Locate the cell with the specified text and output its (X, Y) center coordinate. 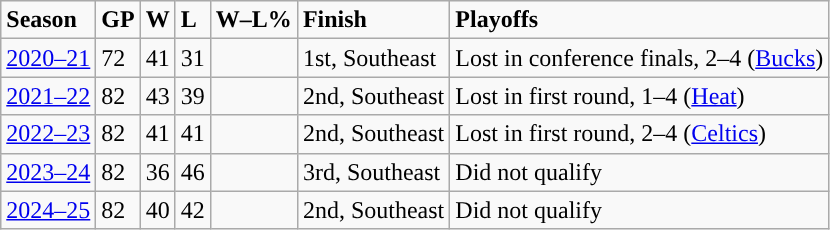
2023–24 (48, 172)
Lost in conference finals, 2–4 (Bucks) (640, 58)
2020–21 (48, 58)
W–L% (254, 20)
31 (192, 58)
2022–23 (48, 134)
3rd, Southeast (373, 172)
Playoffs (640, 20)
Finish (373, 20)
1st, Southeast (373, 58)
72 (118, 58)
Season (48, 20)
L (192, 20)
2021–22 (48, 96)
Lost in first round, 2–4 (Celtics) (640, 134)
2024–25 (48, 210)
43 (158, 96)
40 (158, 210)
W (158, 20)
GP (118, 20)
42 (192, 210)
Lost in first round, 1–4 (Heat) (640, 96)
39 (192, 96)
46 (192, 172)
36 (158, 172)
